Output the (x, y) coordinate of the center of the cell containing the given text.  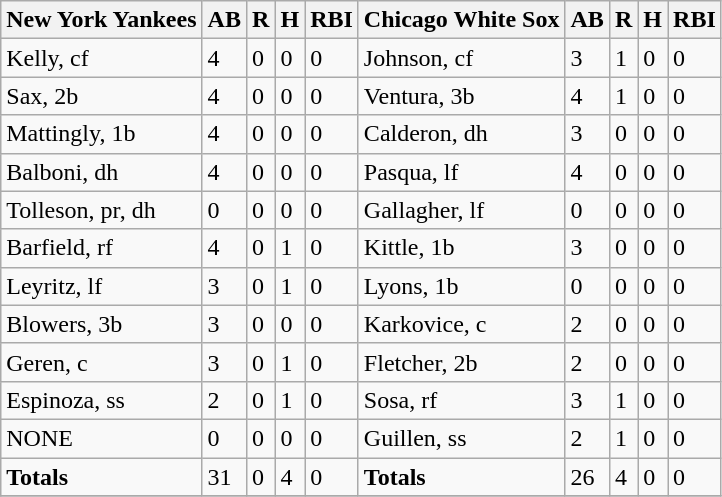
Geren, c (102, 362)
Guillen, ss (462, 438)
Sax, 2b (102, 96)
Chicago White Sox (462, 20)
Sosa, rf (462, 400)
Espinoza, ss (102, 400)
31 (224, 477)
New York Yankees (102, 20)
Gallagher, lf (462, 210)
Pasqua, lf (462, 172)
Mattingly, 1b (102, 134)
Johnson, cf (462, 58)
26 (587, 477)
Calderon, dh (462, 134)
Karkovice, c (462, 324)
Fletcher, 2b (462, 362)
NONE (102, 438)
Leyritz, lf (102, 286)
Kelly, cf (102, 58)
Kittle, 1b (462, 248)
Balboni, dh (102, 172)
Tolleson, pr, dh (102, 210)
Barfield, rf (102, 248)
Lyons, 1b (462, 286)
Ventura, 3b (462, 96)
Blowers, 3b (102, 324)
